Locate the cell with the specified text and output its (x, y) center coordinate. 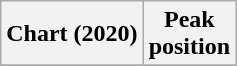
Peakposition (189, 34)
Chart (2020) (72, 34)
